Return [x, y] of the center of cell containing provided text 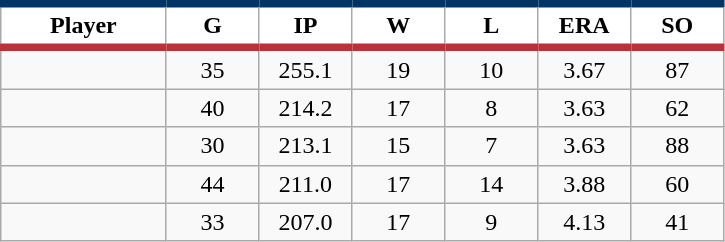
40 [212, 108]
8 [492, 108]
L [492, 26]
213.1 [306, 146]
7 [492, 146]
G [212, 26]
214.2 [306, 108]
87 [678, 68]
60 [678, 184]
10 [492, 68]
211.0 [306, 184]
Player [84, 26]
W [398, 26]
3.67 [584, 68]
30 [212, 146]
14 [492, 184]
207.0 [306, 222]
88 [678, 146]
15 [398, 146]
SO [678, 26]
255.1 [306, 68]
33 [212, 222]
62 [678, 108]
IP [306, 26]
19 [398, 68]
3.88 [584, 184]
41 [678, 222]
9 [492, 222]
ERA [584, 26]
35 [212, 68]
4.13 [584, 222]
44 [212, 184]
